Determine the [X, Y] coordinate at the center of the cell enclosing the given text.  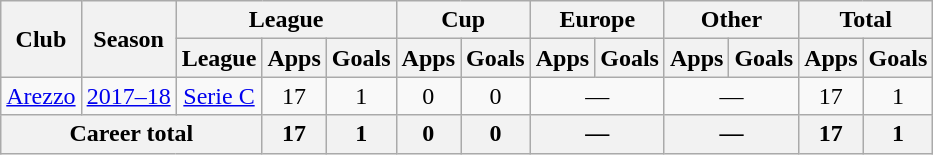
Europe [597, 20]
Career total [132, 134]
Season [128, 39]
Arezzo [41, 96]
2017–18 [128, 96]
Club [41, 39]
Other [731, 20]
Cup [463, 20]
Total [866, 20]
Serie C [219, 96]
